Return the [x, y] coordinate for the center point of the cell that contains the specified text.  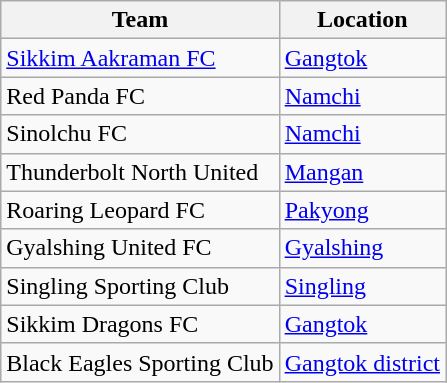
Sikkim Dragons FC [140, 324]
Gangtok district [362, 362]
Gyalshing United FC [140, 248]
Sikkim Aakraman FC [140, 58]
Singling [362, 286]
Sinolchu FC [140, 134]
Roaring Leopard FC [140, 210]
Pakyong [362, 210]
Singling Sporting Club [140, 286]
Team [140, 20]
Location [362, 20]
Thunderbolt North United [140, 172]
Red Panda FC [140, 96]
Black Eagles Sporting Club [140, 362]
Gyalshing [362, 248]
Mangan [362, 172]
